Locate the cell with the specified text and output its (x, y) center coordinate. 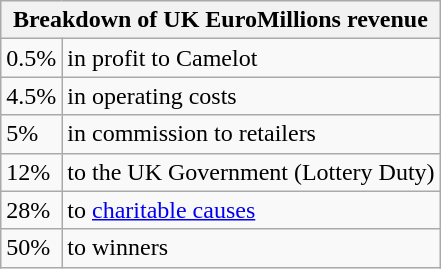
in operating costs (251, 96)
in commission to retailers (251, 134)
in profit to Camelot (251, 58)
4.5% (32, 96)
12% (32, 172)
50% (32, 248)
to charitable causes (251, 210)
0.5% (32, 58)
5% (32, 134)
Breakdown of UK EuroMillions revenue (220, 20)
28% (32, 210)
to winners (251, 248)
to the UK Government (Lottery Duty) (251, 172)
